Pinpoint the cell where the given text exists, returning its [X, Y] midpoint coordinate. 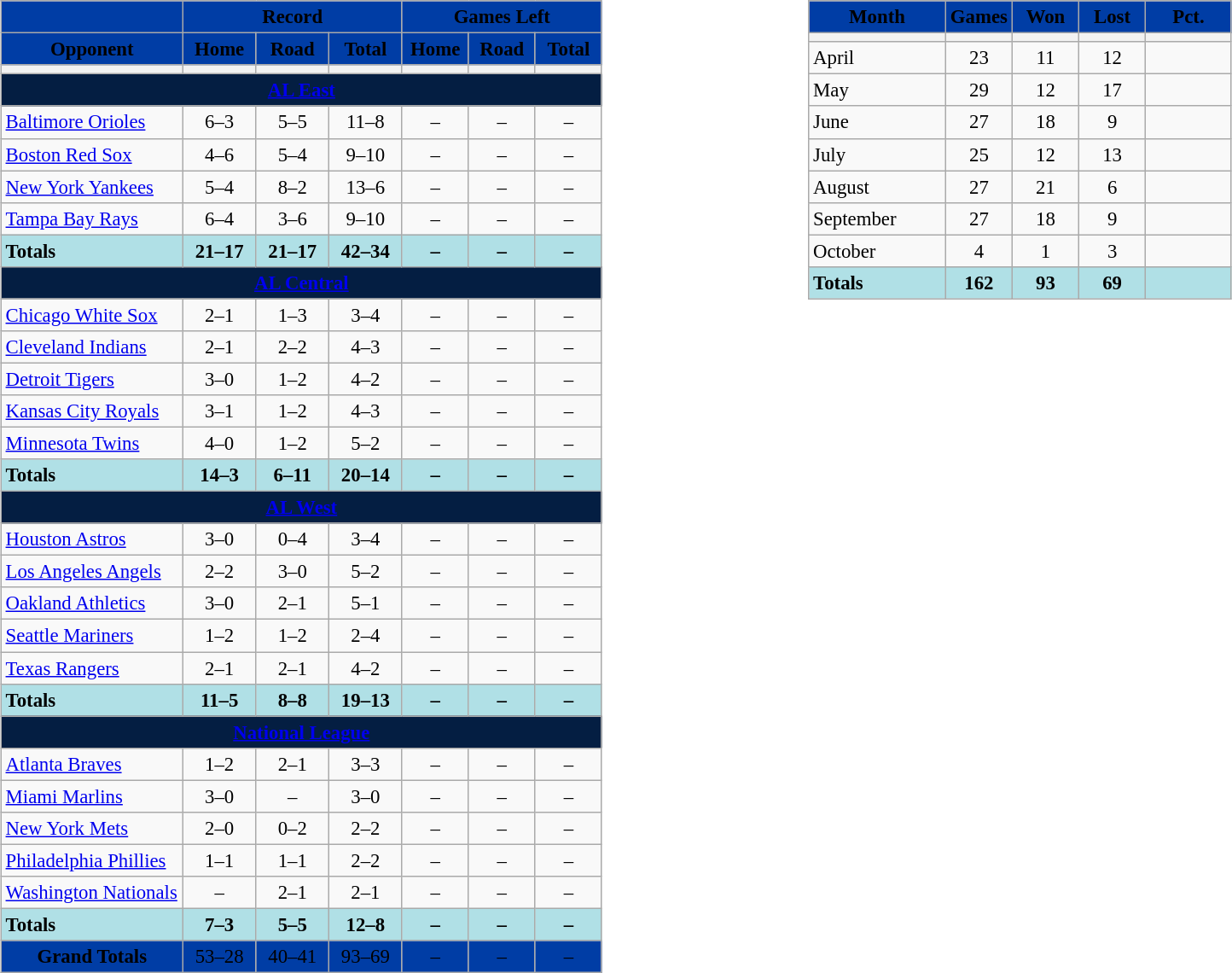
Games [979, 17]
6–4 [219, 218]
Grand Totals [92, 957]
5–1 [366, 603]
17 [1113, 90]
1–3 [293, 315]
20–14 [366, 475]
Oakland Athletics [92, 603]
Houston Astros [92, 539]
Philadelphia Phillies [92, 860]
Opponent [92, 50]
29 [979, 90]
June [877, 122]
Texas Rangers [92, 668]
4–0 [219, 443]
Chicago White Sox [92, 315]
6 [1113, 187]
3–3 [366, 764]
21 [1045, 187]
13 [1113, 154]
6–3 [219, 122]
11–8 [366, 122]
162 [979, 283]
12–8 [366, 924]
Games Left [502, 17]
0–2 [293, 828]
11–5 [219, 700]
25 [979, 154]
3 [1113, 251]
Won [1045, 17]
Kansas City Royals [92, 411]
Detroit Tigers [92, 379]
Boston Red Sox [92, 154]
August [877, 187]
July [877, 154]
14–3 [219, 475]
4 [979, 251]
2–4 [366, 636]
Baltimore Orioles [92, 122]
Tampa Bay Rays [92, 218]
May [877, 90]
69 [1113, 283]
93–69 [366, 957]
Seattle Mariners [92, 636]
Month [877, 17]
September [877, 218]
40–41 [293, 957]
3–1 [219, 411]
October [877, 251]
Cleveland Indians [92, 347]
April [877, 58]
Minnesota Twins [92, 443]
New York Mets [92, 828]
Los Angeles Angels [92, 572]
13–6 [366, 187]
93 [1045, 283]
Pct. [1189, 17]
AL Central [301, 283]
Record [292, 17]
6–11 [293, 475]
53–28 [219, 957]
19–13 [366, 700]
New York Yankees [92, 187]
4–6 [219, 154]
Atlanta Braves [92, 764]
1 [1045, 251]
11 [1045, 58]
AL West [301, 508]
8–2 [293, 187]
Lost [1113, 17]
Miami Marlins [92, 796]
3–6 [293, 218]
0–4 [293, 539]
7–3 [219, 924]
42–34 [366, 251]
2–0 [219, 828]
AL East [301, 90]
8–8 [293, 700]
23 [979, 58]
Washington Nationals [92, 893]
National League [301, 732]
